From the cell containing the given text, extract its center point as (x, y) coordinate. 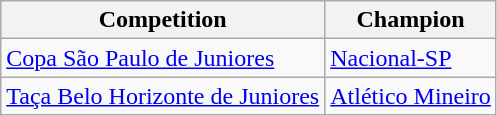
Taça Belo Horizonte de Juniores (163, 96)
Competition (163, 20)
Champion (411, 20)
Atlético Mineiro (411, 96)
Nacional-SP (411, 58)
Copa São Paulo de Juniores (163, 58)
